Search for the cell housing the specified text and yield its (X, Y) center coordinate. 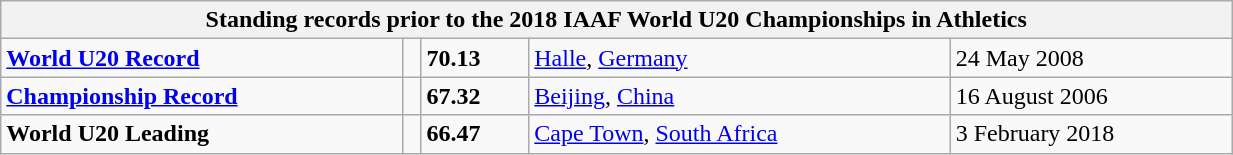
24 May 2008 (1090, 58)
70.13 (475, 58)
World U20 Record (202, 58)
Cape Town, South Africa (740, 134)
67.32 (475, 96)
Halle, Germany (740, 58)
Beijing, China (740, 96)
Championship Record (202, 96)
16 August 2006 (1090, 96)
World U20 Leading (202, 134)
66.47 (475, 134)
3 February 2018 (1090, 134)
Standing records prior to the 2018 IAAF World U20 Championships in Athletics (616, 20)
